Pinpoint the cell where the given text exists, returning its [X, Y] midpoint coordinate. 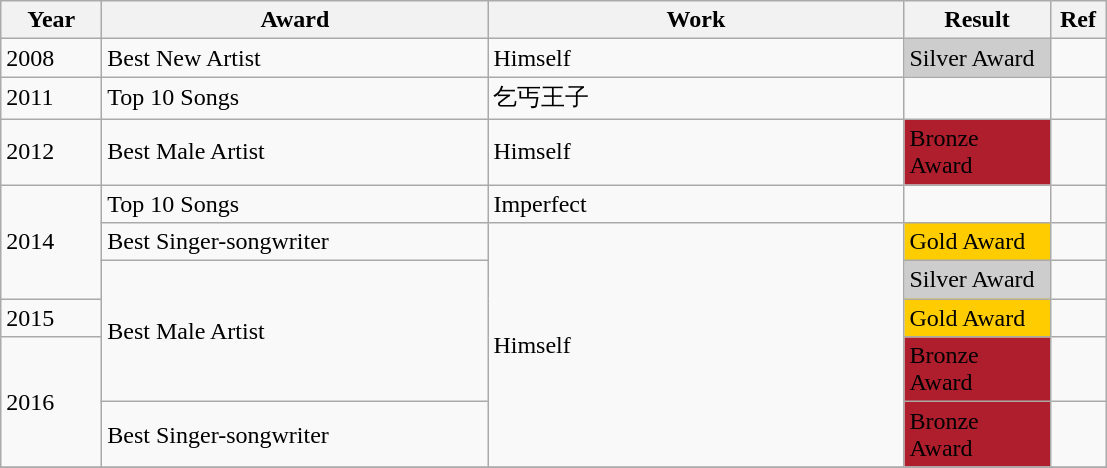
2016 [52, 402]
Award [295, 20]
2011 [52, 98]
Year [52, 20]
Imperfect [696, 203]
乞丐王子 [696, 98]
Result [977, 20]
2015 [52, 318]
2014 [52, 241]
Ref [1078, 20]
2008 [52, 58]
Work [696, 20]
2012 [52, 152]
Best New Artist [295, 58]
